Return the [x, y] coordinate for the center point of the cell that contains the specified text.  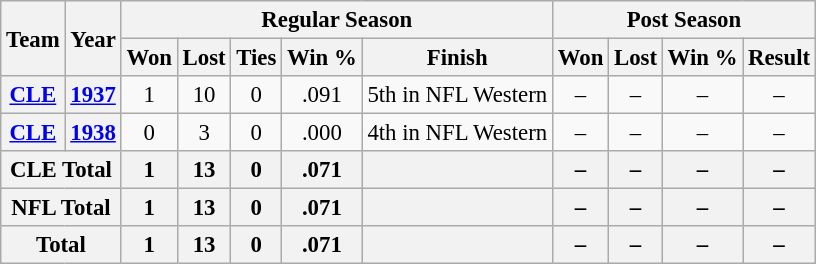
.091 [322, 95]
CLE Total [61, 170]
3 [204, 133]
Year [93, 38]
.000 [322, 133]
4th in NFL Western [457, 133]
Result [780, 58]
Finish [457, 58]
Post Season [684, 20]
Regular Season [336, 20]
Total [61, 245]
Team [33, 38]
Ties [256, 58]
1938 [93, 133]
10 [204, 95]
5th in NFL Western [457, 95]
NFL Total [61, 208]
1937 [93, 95]
